From the cell containing the given text, extract its center point as [x, y] coordinate. 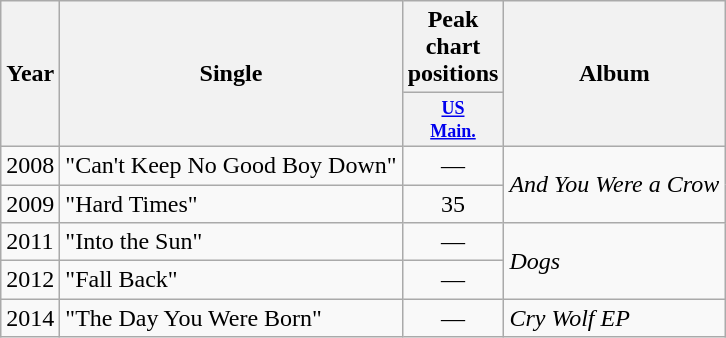
"The Day You Were Born" [231, 318]
35 [453, 204]
"Hard Times" [231, 204]
"Into the Sun" [231, 242]
Album [614, 74]
And You Were a Crow [614, 184]
"Can't Keep No Good Boy Down" [231, 165]
Peak chart positions [453, 47]
2011 [30, 242]
Dogs [614, 261]
Cry Wolf EP [614, 318]
"Fall Back" [231, 280]
2009 [30, 204]
Single [231, 74]
2012 [30, 280]
Year [30, 74]
2014 [30, 318]
USMain. [453, 120]
2008 [30, 165]
